Locate the cell with the specified text and output its [x, y] center coordinate. 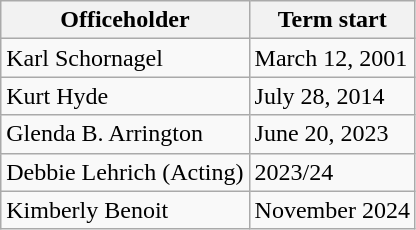
November 2024 [332, 210]
July 28, 2014 [332, 96]
Kurt Hyde [125, 96]
Kimberly Benoit [125, 210]
Karl Schornagel [125, 58]
Debbie Lehrich (Acting) [125, 172]
2023/24 [332, 172]
June 20, 2023 [332, 134]
March 12, 2001 [332, 58]
Officeholder [125, 20]
Term start [332, 20]
Glenda B. Arrington [125, 134]
